Return (x, y) of the center of cell containing provided text 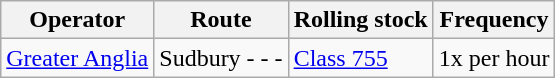
Operator (78, 20)
1x per hour (494, 58)
Class 755 (360, 58)
Frequency (494, 20)
Sudbury - - - (221, 58)
Rolling stock (360, 20)
Route (221, 20)
Greater Anglia (78, 58)
